From the cell containing the given text, extract its center point as [x, y] coordinate. 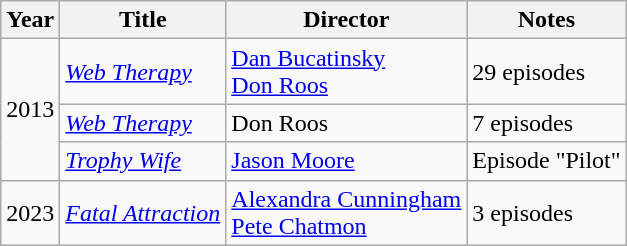
7 episodes [546, 123]
2013 [30, 110]
Episode "Pilot" [546, 161]
Title [143, 20]
Director [346, 20]
Notes [546, 20]
Don Roos [346, 123]
2023 [30, 212]
Trophy Wife [143, 161]
Dan BucatinskyDon Roos [346, 72]
29 episodes [546, 72]
3 episodes [546, 212]
Year [30, 20]
Alexandra CunninghamPete Chatmon [346, 212]
Fatal Attraction [143, 212]
Jason Moore [346, 161]
